Pinpoint the cell where the given text exists, returning its [X, Y] midpoint coordinate. 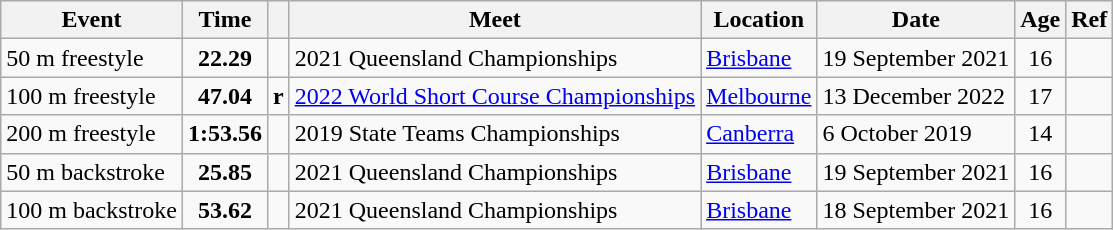
6 October 2019 [916, 134]
18 September 2021 [916, 210]
1:53.56 [224, 134]
Ref [1090, 20]
14 [1040, 134]
Canberra [759, 134]
50 m freestyle [92, 58]
r [278, 96]
200 m freestyle [92, 134]
2019 State Teams Championships [494, 134]
2022 World Short Course Championships [494, 96]
Date [916, 20]
Melbourne [759, 96]
47.04 [224, 96]
13 December 2022 [916, 96]
53.62 [224, 210]
50 m backstroke [92, 172]
Location [759, 20]
Meet [494, 20]
100 m backstroke [92, 210]
25.85 [224, 172]
17 [1040, 96]
22.29 [224, 58]
Age [1040, 20]
100 m freestyle [92, 96]
Event [92, 20]
Time [224, 20]
